Return the [X, Y] coordinate for the center point of the cell that contains the specified text.  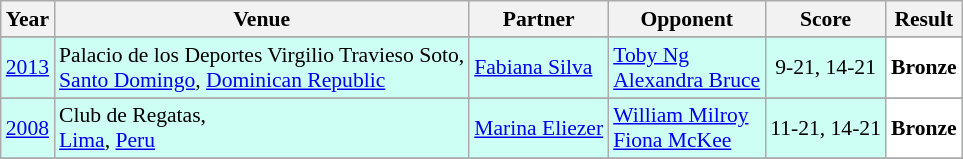
Club de Regatas, Lima, Peru [262, 128]
Result [924, 19]
Palacio de los Deportes Virgilio Travieso Soto, Santo Domingo, Dominican Republic [262, 68]
Marina Eliezer [538, 128]
Score [826, 19]
Year [28, 19]
2008 [28, 128]
William Milroy Fiona McKee [686, 128]
11-21, 14-21 [826, 128]
Opponent [686, 19]
2013 [28, 68]
Partner [538, 19]
9-21, 14-21 [826, 68]
Venue [262, 19]
Fabiana Silva [538, 68]
Toby Ng Alexandra Bruce [686, 68]
